Output the (X, Y) coordinate of the center of the cell containing the given text.  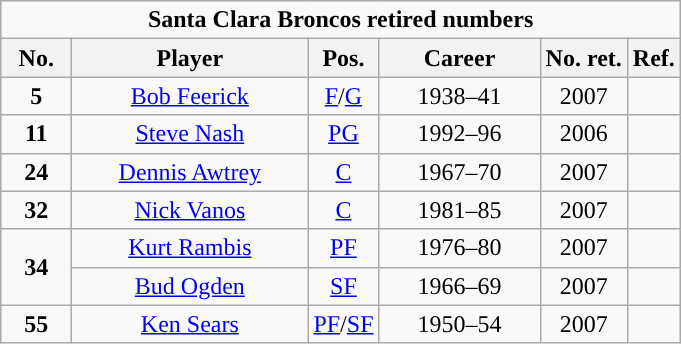
PF (344, 248)
Pos. (344, 58)
Bud Ogden (190, 286)
5 (36, 96)
1966–69 (460, 286)
1992–96 (460, 134)
1976–80 (460, 248)
1950–54 (460, 324)
32 (36, 210)
2006 (584, 134)
Ref. (654, 58)
F/G (344, 96)
Bob Feerick (190, 96)
1938–41 (460, 96)
PF/SF (344, 324)
Player (190, 58)
34 (36, 267)
No. (36, 58)
1981–85 (460, 210)
11 (36, 134)
24 (36, 172)
1967–70 (460, 172)
Santa Clara Broncos retired numbers (341, 20)
PG (344, 134)
No. ret. (584, 58)
Career (460, 58)
55 (36, 324)
Steve Nash (190, 134)
Nick Vanos (190, 210)
Ken Sears (190, 324)
SF (344, 286)
Kurt Rambis (190, 248)
Dennis Awtrey (190, 172)
